Find where the given text appears and provide that cell's center as (x, y) coordinate. 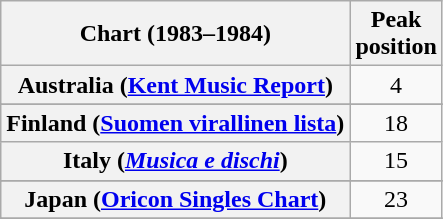
Finland (Suomen virallinen lista) (176, 123)
Chart (1983–1984) (176, 34)
Italy (Musica e dischi) (176, 161)
4 (396, 85)
Australia (Kent Music Report) (176, 85)
18 (396, 123)
Japan (Oricon Singles Chart) (176, 199)
23 (396, 199)
15 (396, 161)
Peakposition (396, 34)
